Pinpoint the cell where the given text exists, returning its (X, Y) midpoint coordinate. 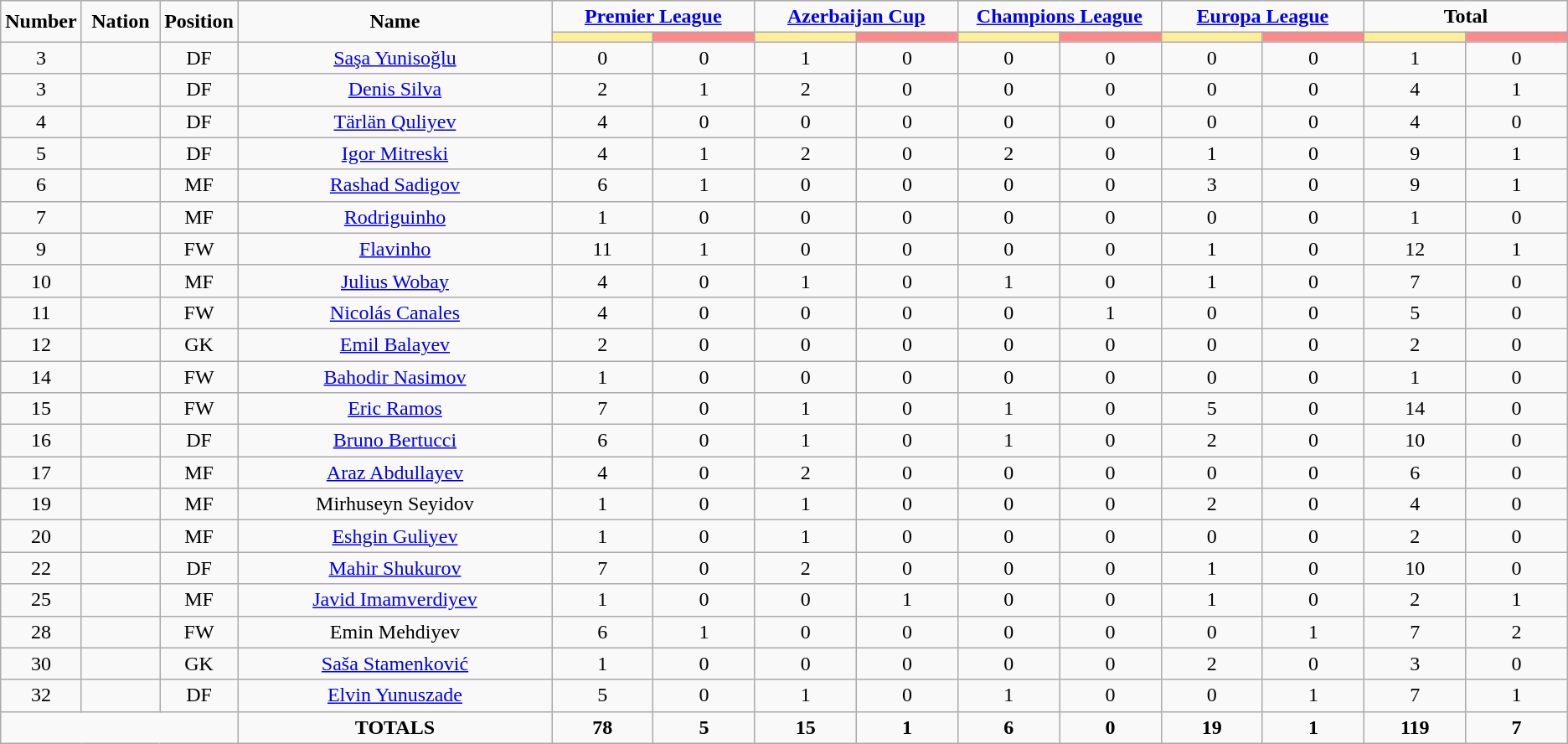
Eric Ramos (395, 409)
Position (199, 22)
Number (41, 22)
Flavinho (395, 249)
TOTALS (395, 727)
Europa League (1263, 17)
25 (41, 600)
78 (601, 727)
Emin Mehdiyev (395, 632)
Azerbaijan Cup (856, 17)
Premier League (653, 17)
Eshgin Guliyev (395, 536)
119 (1416, 727)
Saşa Yunisoğlu (395, 58)
Denis Silva (395, 90)
Bahodir Nasimov (395, 376)
20 (41, 536)
Araz Abdullayev (395, 473)
17 (41, 473)
Saša Stamenković (395, 664)
Elvin Yunuszade (395, 695)
Igor Mitreski (395, 153)
Javid Imamverdiyev (395, 600)
Julius Wobay (395, 281)
Emil Balayev (395, 344)
32 (41, 695)
Rashad Sadigov (395, 185)
30 (41, 664)
Nicolás Canales (395, 313)
Rodriguinho (395, 217)
Nation (121, 22)
16 (41, 441)
Mahir Shukurov (395, 568)
22 (41, 568)
Name (395, 22)
Total (1466, 17)
28 (41, 632)
Tärlän Quliyev (395, 121)
Champions League (1060, 17)
Mirhuseyn Seyidov (395, 504)
Bruno Bertucci (395, 441)
